Determine the (X, Y) coordinate at the center of the cell enclosing the given text.  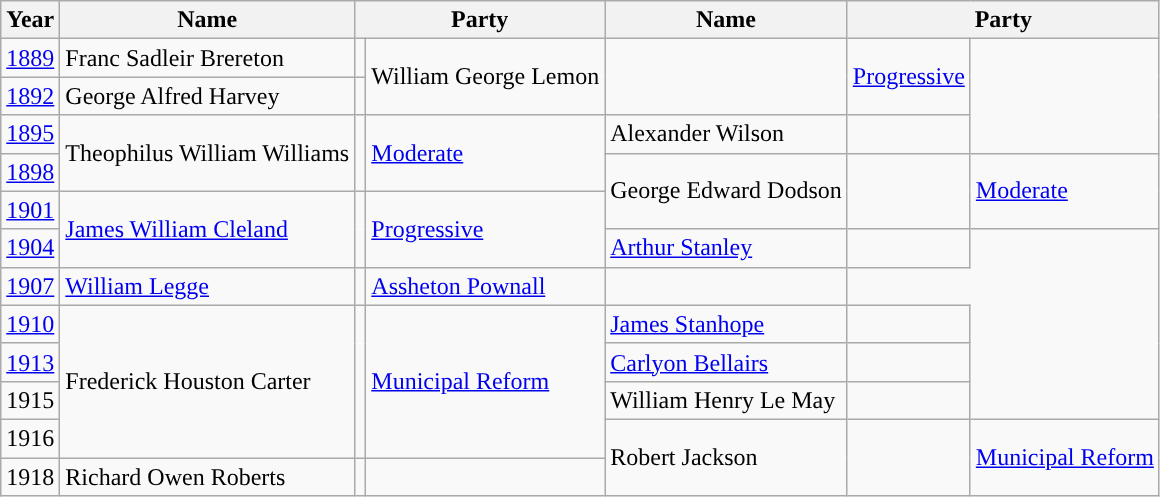
Theophilus William Williams (208, 153)
1889 (30, 58)
1895 (30, 134)
Alexander Wilson (726, 134)
Franc Sadleir Brereton (208, 58)
George Edward Dodson (726, 191)
Carlyon Bellairs (726, 362)
1907 (30, 286)
1916 (30, 438)
James Stanhope (726, 324)
Richard Owen Roberts (208, 477)
William Henry Le May (726, 400)
1913 (30, 362)
James William Cleland (208, 229)
1892 (30, 96)
1918 (30, 477)
1910 (30, 324)
William George Lemon (486, 77)
1904 (30, 248)
Robert Jackson (726, 457)
Assheton Pownall (486, 286)
William Legge (208, 286)
Frederick Houston Carter (208, 381)
Arthur Stanley (726, 248)
1901 (30, 210)
Year (30, 20)
1915 (30, 400)
George Alfred Harvey (208, 96)
1898 (30, 172)
